Pinpoint the cell where the given text exists, returning its [X, Y] midpoint coordinate. 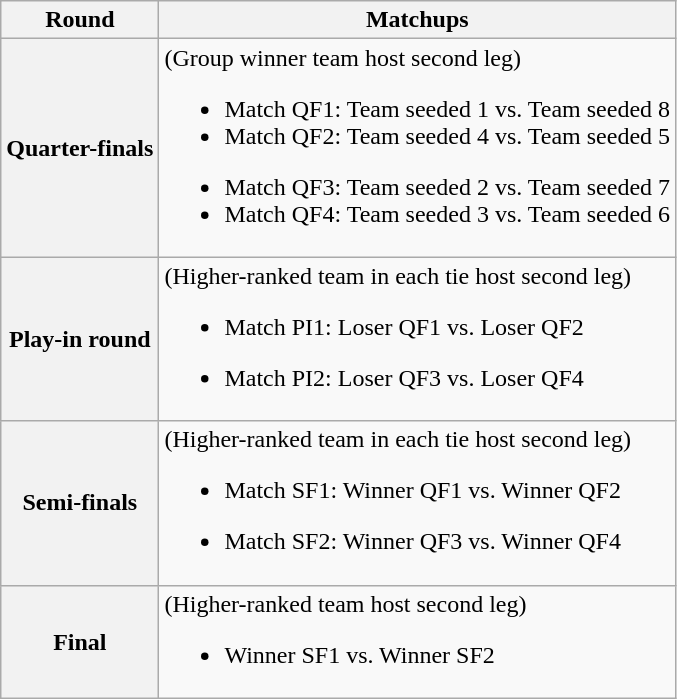
Play-in round [80, 339]
Final [80, 642]
Quarter-finals [80, 148]
(Higher-ranked team in each tie host second leg) Match PI1: Loser QF1 vs. Loser QF2Match PI2: Loser QF3 vs. Loser QF4 [418, 339]
Round [80, 20]
(Higher-ranked team host second leg)Winner SF1 vs. Winner SF2 [418, 642]
Matchups [418, 20]
(Higher-ranked team in each tie host second leg) Match SF1: Winner QF1 vs. Winner QF2Match SF2: Winner QF3 vs. Winner QF4 [418, 503]
Semi-finals [80, 503]
